Find where the given text appears and provide that cell's center as (x, y) coordinate. 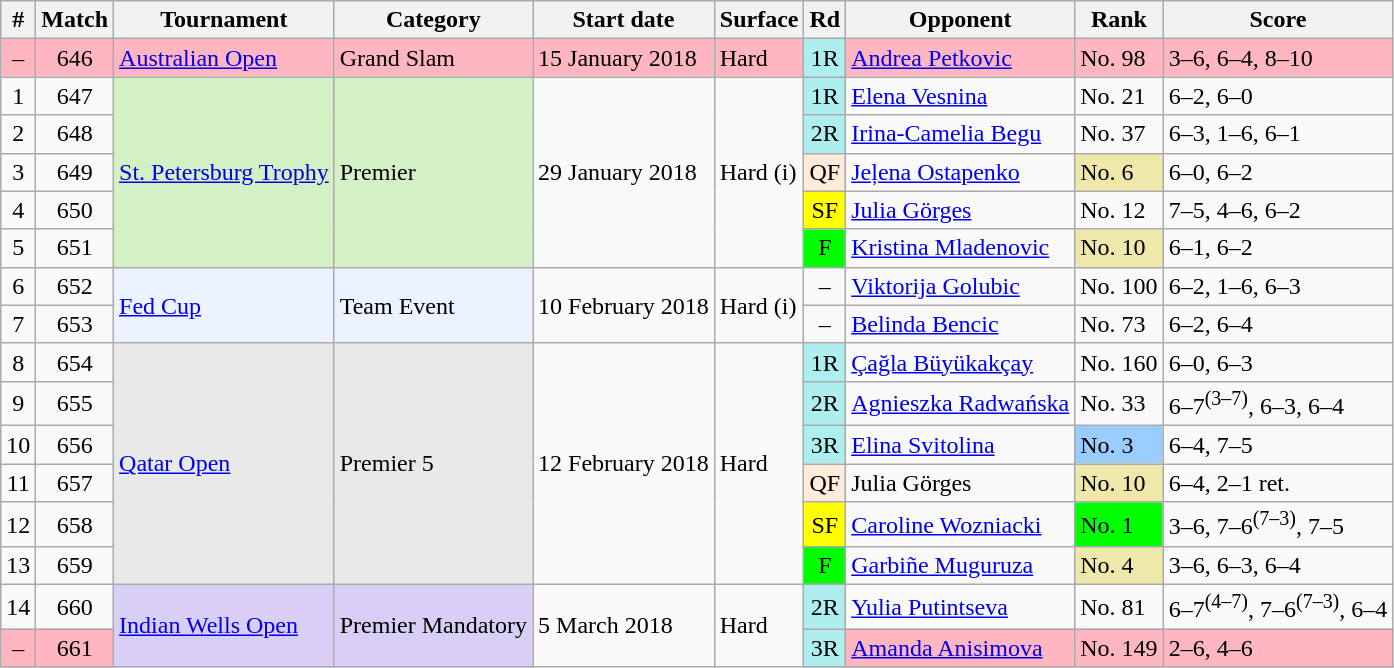
No. 21 (1119, 96)
No. 4 (1119, 566)
652 (75, 286)
Premier (433, 172)
Kristina Mladenovic (960, 248)
660 (75, 608)
654 (75, 362)
No. 73 (1119, 324)
3–6, 6–4, 8–10 (1278, 58)
Tournament (224, 20)
6–7(4–7), 7–6(7–3), 6–4 (1278, 608)
6–2, 6–4 (1278, 324)
6–3, 1–6, 6–1 (1278, 134)
6 (18, 286)
6–0, 6–2 (1278, 172)
Viktorija Golubic (960, 286)
6–2, 6–0 (1278, 96)
Premier Mandatory (433, 626)
Indian Wells Open (224, 626)
Grand Slam (433, 58)
653 (75, 324)
No. 1 (1119, 524)
Premier 5 (433, 464)
29 January 2018 (624, 172)
7 (18, 324)
2–6, 4–6 (1278, 648)
6–2, 1–6, 6–3 (1278, 286)
5 March 2018 (624, 626)
Elena Vesnina (960, 96)
Çağla Büyükakçay (960, 362)
657 (75, 483)
Australian Open (224, 58)
6–0, 6–3 (1278, 362)
St. Petersburg Trophy (224, 172)
5 (18, 248)
Belinda Bencic (960, 324)
Rd (825, 20)
Start date (624, 20)
No. 100 (1119, 286)
Irina-Camelia Begu (960, 134)
No. 98 (1119, 58)
2 (18, 134)
648 (75, 134)
658 (75, 524)
13 (18, 566)
Agnieszka Radwańska (960, 404)
Fed Cup (224, 305)
Elina Svitolina (960, 445)
6–1, 6–2 (1278, 248)
651 (75, 248)
Amanda Anisimova (960, 648)
14 (18, 608)
# (18, 20)
Qatar Open (224, 464)
No. 6 (1119, 172)
3 (18, 172)
656 (75, 445)
Score (1278, 20)
Caroline Wozniacki (960, 524)
No. 37 (1119, 134)
Yulia Putintseva (960, 608)
Garbiñe Muguruza (960, 566)
9 (18, 404)
647 (75, 96)
7–5, 4–6, 6–2 (1278, 210)
No. 81 (1119, 608)
11 (18, 483)
Match (75, 20)
Rank (1119, 20)
12 (18, 524)
8 (18, 362)
No. 160 (1119, 362)
10 (18, 445)
No. 3 (1119, 445)
12 February 2018 (624, 464)
No. 149 (1119, 648)
4 (18, 210)
Team Event (433, 305)
No. 12 (1119, 210)
Surface (759, 20)
6–4, 2–1 ret. (1278, 483)
Jeļena Ostapenko (960, 172)
10 February 2018 (624, 305)
646 (75, 58)
649 (75, 172)
15 January 2018 (624, 58)
Category (433, 20)
Andrea Petkovic (960, 58)
3–6, 6–3, 6–4 (1278, 566)
3–6, 7–6(7–3), 7–5 (1278, 524)
6–7(3–7), 6–3, 6–4 (1278, 404)
No. 33 (1119, 404)
661 (75, 648)
655 (75, 404)
1 (18, 96)
Opponent (960, 20)
659 (75, 566)
6–4, 7–5 (1278, 445)
650 (75, 210)
